Scan for the cell matching the given text and deliver its [X, Y] coordinate at center. 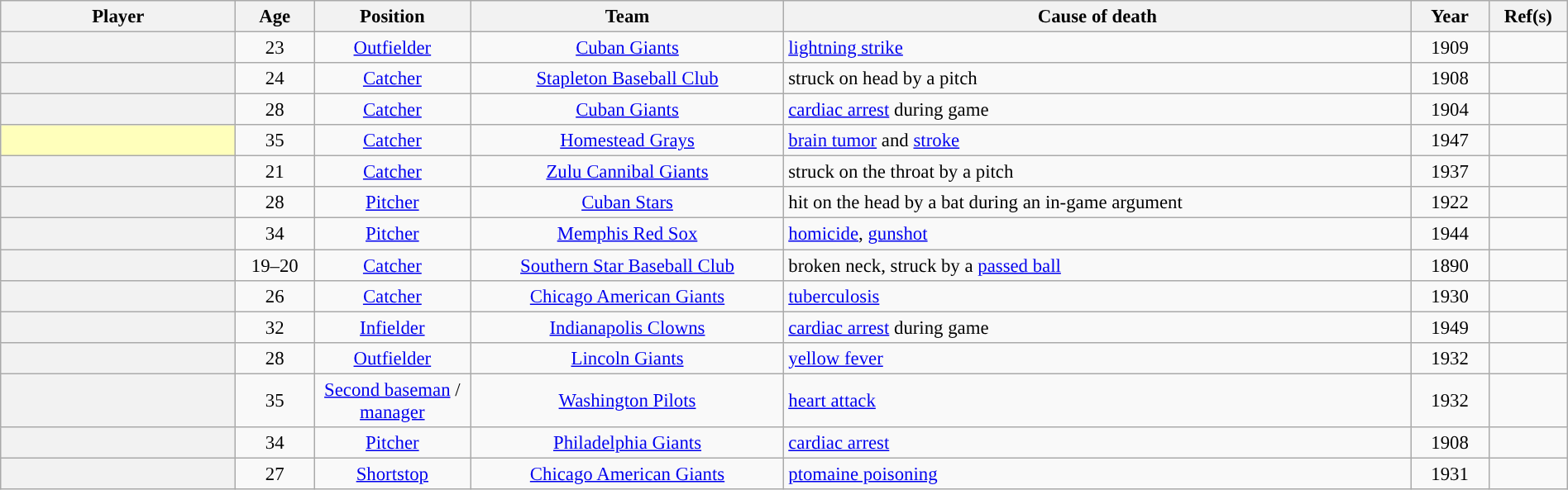
Cause of death [1097, 17]
Washington Pilots [627, 400]
heart attack [1097, 400]
21 [275, 172]
hit on the head by a bat during an in-game argument [1097, 202]
struck on the throat by a pitch [1097, 172]
Cuban Stars [627, 202]
24 [275, 78]
Lincoln Giants [627, 358]
Age [275, 17]
lightning strike [1097, 48]
Southern Star Baseball Club [627, 265]
Year [1451, 17]
Philadelphia Giants [627, 443]
cardiac arrest [1097, 443]
Stapleton Baseball Club [627, 78]
Indianapolis Clowns [627, 327]
1890 [1451, 265]
Ref(s) [1528, 17]
19–20 [275, 265]
1909 [1451, 48]
brain tumor and stroke [1097, 140]
ptomaine poisoning [1097, 473]
Second baseman / manager [392, 400]
Infielder [392, 327]
Team [627, 17]
yellow fever [1097, 358]
Homestead Grays [627, 140]
homicide, gunshot [1097, 234]
1937 [1451, 172]
1930 [1451, 296]
tuberculosis [1097, 296]
Shortstop [392, 473]
Zulu Cannibal Giants [627, 172]
32 [275, 327]
Memphis Red Sox [627, 234]
1949 [1451, 327]
1922 [1451, 202]
26 [275, 296]
broken neck, struck by a passed ball [1097, 265]
1904 [1451, 110]
1944 [1451, 234]
1947 [1451, 140]
27 [275, 473]
Position [392, 17]
struck on head by a pitch [1097, 78]
1931 [1451, 473]
23 [275, 48]
Player [118, 17]
